Provide the (x, y) coordinate of the cell's center where the given text is located.  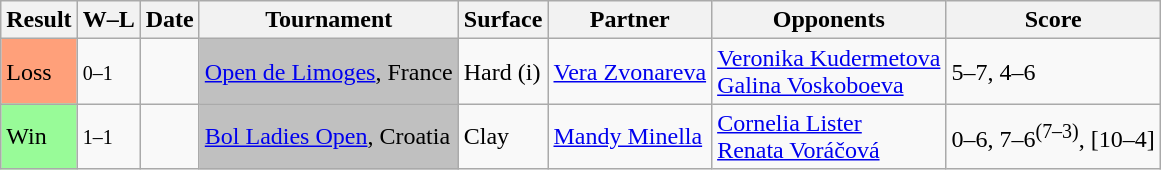
Partner (630, 20)
1–1 (108, 136)
Date (170, 20)
Loss (39, 72)
Veronika Kudermetova Galina Voskoboeva (829, 72)
0–1 (108, 72)
Result (39, 20)
Open de Limoges, France (328, 72)
5–7, 4–6 (1053, 72)
Bol Ladies Open, Croatia (328, 136)
0–6, 7–6(7–3), [10–4] (1053, 136)
Score (1053, 20)
Vera Zvonareva (630, 72)
Win (39, 136)
Tournament (328, 20)
W–L (108, 20)
Clay (503, 136)
Surface (503, 20)
Cornelia Lister Renata Voráčová (829, 136)
Hard (i) (503, 72)
Mandy Minella (630, 136)
Opponents (829, 20)
